Find where the given text appears and provide that cell's center as (x, y) coordinate. 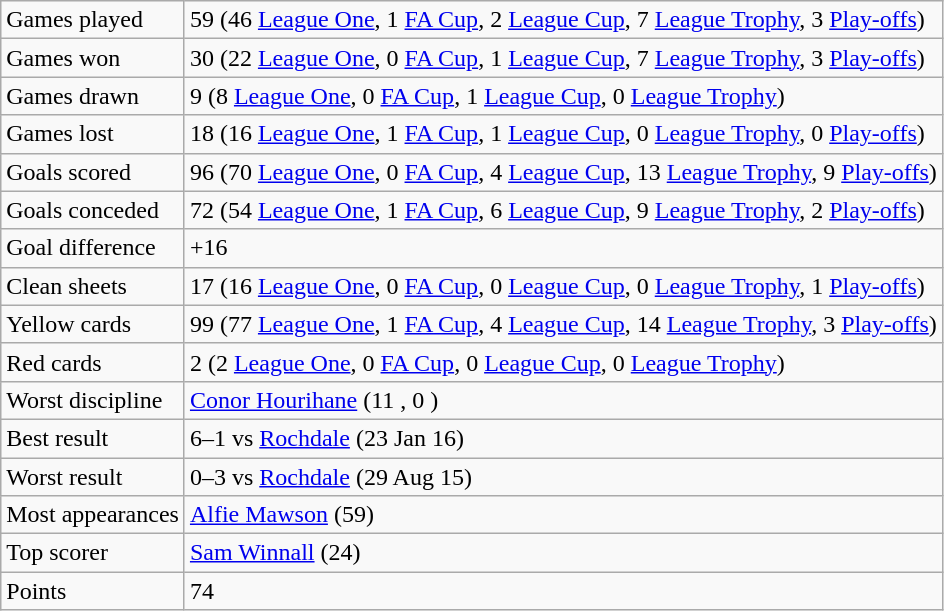
Clean sheets (93, 286)
Goals conceded (93, 210)
Sam Winnall (24) (563, 553)
Games played (93, 20)
Goal difference (93, 248)
Games won (93, 58)
Worst result (93, 477)
18 (16 League One, 1 FA Cup, 1 League Cup, 0 League Trophy, 0 Play-offs) (563, 134)
Red cards (93, 362)
Most appearances (93, 515)
6–1 vs Rochdale (23 Jan 16) (563, 438)
+16 (563, 248)
Games lost (93, 134)
Goals scored (93, 172)
96 (70 League One, 0 FA Cup, 4 League Cup, 13 League Trophy, 9 Play-offs) (563, 172)
17 (16 League One, 0 FA Cup, 0 League Cup, 0 League Trophy, 1 Play-offs) (563, 286)
72 (54 League One, 1 FA Cup, 6 League Cup, 9 League Trophy, 2 Play-offs) (563, 210)
Worst discipline (93, 400)
99 (77 League One, 1 FA Cup, 4 League Cup, 14 League Trophy, 3 Play-offs) (563, 324)
Yellow cards (93, 324)
2 (2 League One, 0 FA Cup, 0 League Cup, 0 League Trophy) (563, 362)
Conor Hourihane (11 , 0 ) (563, 400)
74 (563, 591)
Alfie Mawson (59) (563, 515)
Games drawn (93, 96)
9 (8 League One, 0 FA Cup, 1 League Cup, 0 League Trophy) (563, 96)
59 (46 League One, 1 FA Cup, 2 League Cup, 7 League Trophy, 3 Play-offs) (563, 20)
0–3 vs Rochdale (29 Aug 15) (563, 477)
Points (93, 591)
Top scorer (93, 553)
30 (22 League One, 0 FA Cup, 1 League Cup, 7 League Trophy, 3 Play-offs) (563, 58)
Best result (93, 438)
